Search for the cell housing the specified text and yield its [X, Y] center coordinate. 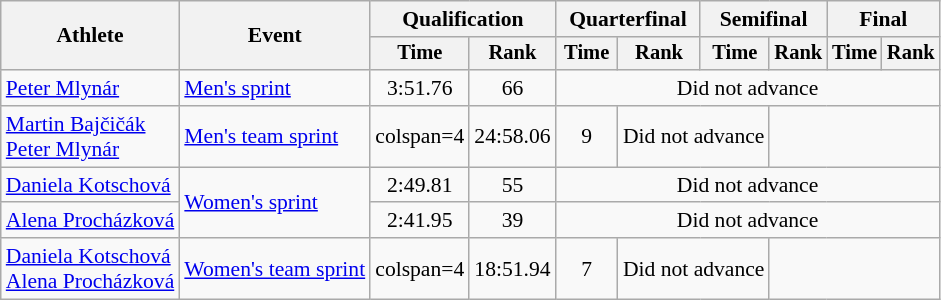
9 [587, 136]
Quarterfinal [628, 19]
Martin BajčičákPeter Mlynár [90, 136]
2:49.81 [420, 185]
Women's sprint [274, 202]
Semifinal [764, 19]
39 [512, 221]
Men's sprint [274, 88]
Qualification [462, 19]
Daniela Kotschová [90, 185]
Final [883, 19]
Event [274, 36]
Peter Mlynár [90, 88]
55 [512, 185]
Daniela KotschováAlena Procházková [90, 268]
66 [512, 88]
Women's team sprint [274, 268]
18:51.94 [512, 268]
3:51.76 [420, 88]
Athlete [90, 36]
Men's team sprint [274, 136]
24:58.06 [512, 136]
2:41.95 [420, 221]
Alena Procházková [90, 221]
7 [587, 268]
